Search for the cell housing the specified text and yield its [X, Y] center coordinate. 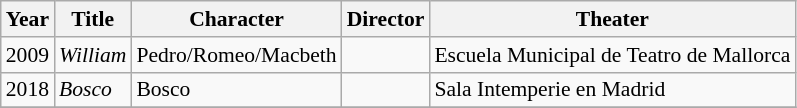
Character [236, 19]
Theater [612, 19]
William [92, 55]
2009 [28, 55]
Title [92, 19]
Director [386, 19]
Year [28, 19]
Escuela Municipal de Teatro de Mallorca [612, 55]
Sala Intemperie en Madrid [612, 90]
Pedro/Romeo/Macbeth [236, 55]
2018 [28, 90]
